Extract the [x, y] coordinate from the center of the cell holding the provided text.  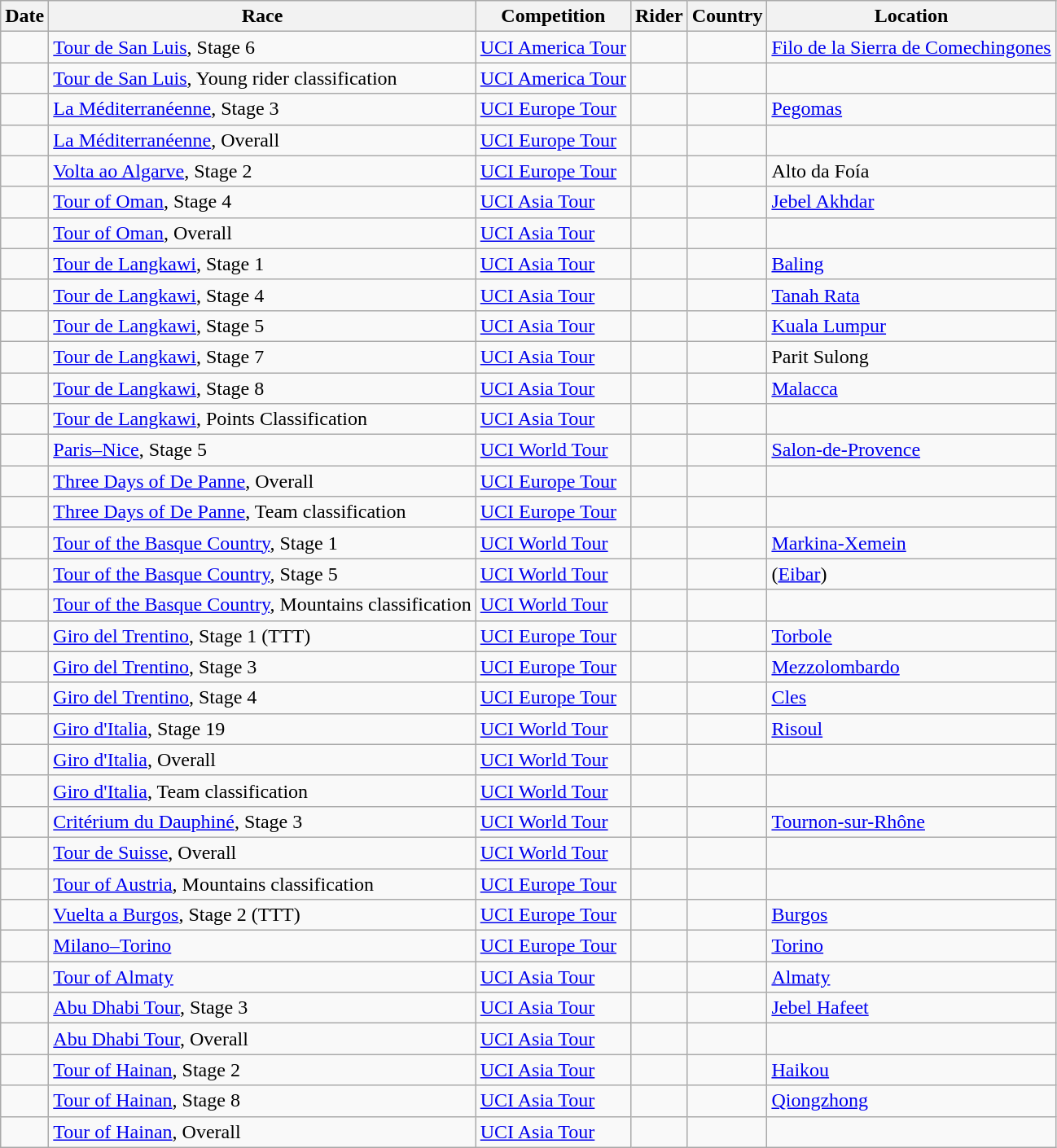
Abu Dhabi Tour, Stage 3 [262, 1008]
Giro del Trentino, Stage 4 [262, 698]
Tour of Hainan, Overall [262, 1132]
Three Days of De Panne, Overall [262, 481]
Tour de Langkawi, Stage 5 [262, 326]
Almaty [911, 977]
Malacca [911, 388]
Alto da Foía [911, 171]
Tournon-sur-Rhône [911, 822]
Vuelta a Burgos, Stage 2 (TTT) [262, 915]
Tour de Langkawi, Stage 7 [262, 357]
La Méditerranéenne, Overall [262, 140]
Baling [911, 264]
Tour of Oman, Stage 4 [262, 202]
Paris–Nice, Stage 5 [262, 450]
Burgos [911, 915]
Tour of Hainan, Stage 2 [262, 1070]
(Eibar) [911, 574]
Milano–Torino [262, 946]
Giro del Trentino, Stage 3 [262, 667]
Tour of Almaty [262, 977]
Competition [553, 16]
Tour de San Luis, Stage 6 [262, 47]
Tour of the Basque Country, Mountains classification [262, 605]
Location [911, 16]
Giro d'Italia, Team classification [262, 791]
Country [727, 16]
Tour de Langkawi, Stage 1 [262, 264]
Giro del Trentino, Stage 1 (TTT) [262, 636]
Haikou [911, 1070]
Critérium du Dauphiné, Stage 3 [262, 822]
Tour de San Luis, Young rider classification [262, 78]
Tour de Langkawi, Stage 4 [262, 295]
Tanah Rata [911, 295]
Markina-Xemein [911, 543]
Cles [911, 698]
Tour de Langkawi, Stage 8 [262, 388]
Giro d'Italia, Overall [262, 760]
Risoul [911, 729]
Pegomas [911, 109]
Tour de Langkawi, Points Classification [262, 419]
Qiongzhong [911, 1101]
Kuala Lumpur [911, 326]
Torbole [911, 636]
Tour of the Basque Country, Stage 5 [262, 574]
Date [24, 16]
Tour of Oman, Overall [262, 233]
Giro d'Italia, Stage 19 [262, 729]
Jebel Akhdar [911, 202]
Salon-de-Provence [911, 450]
Tour of the Basque Country, Stage 1 [262, 543]
Torino [911, 946]
Filo de la Sierra de Comechingones [911, 47]
Tour of Hainan, Stage 8 [262, 1101]
Tour of Austria, Mountains classification [262, 883]
Parit Sulong [911, 357]
Abu Dhabi Tour, Overall [262, 1039]
Race [262, 16]
Volta ao Algarve, Stage 2 [262, 171]
Rider [659, 16]
Mezzolombardo [911, 667]
Tour de Suisse, Overall [262, 852]
La Méditerranéenne, Stage 3 [262, 109]
Three Days of De Panne, Team classification [262, 512]
Jebel Hafeet [911, 1008]
